Return the [X, Y] coordinate for the center point of the cell that contains the specified text.  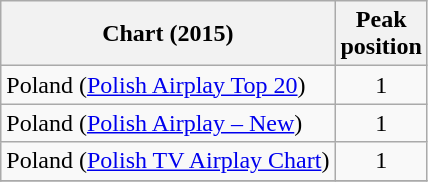
Chart (2015) [168, 34]
Poland (Polish Airplay Top 20) [168, 85]
Poland (Polish TV Airplay Chart) [168, 161]
Poland (Polish Airplay – New) [168, 123]
Peakposition [381, 34]
